Return the [x, y] coordinate for the center point of the cell that contains the specified text.  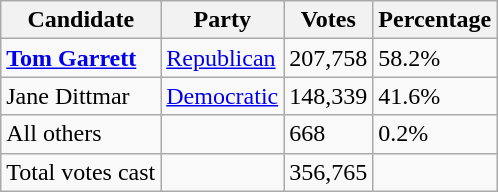
668 [328, 134]
148,339 [328, 96]
41.6% [435, 96]
Total votes cast [81, 172]
Republican [222, 58]
Votes [328, 20]
Democratic [222, 96]
Percentage [435, 20]
Jane Dittmar [81, 96]
58.2% [435, 58]
0.2% [435, 134]
All others [81, 134]
Party [222, 20]
207,758 [328, 58]
Tom Garrett [81, 58]
Candidate [81, 20]
356,765 [328, 172]
